Provide the [X, Y] coordinate of the cell's center where the given text is located.  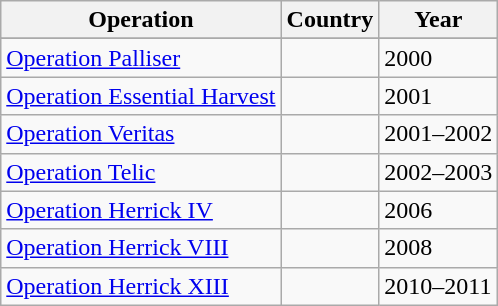
2002–2003 [438, 172]
Operation Herrick XIII [141, 286]
Operation Telic [141, 172]
Year [438, 20]
Operation Herrick IV [141, 210]
2008 [438, 248]
Operation Veritas [141, 134]
2000 [438, 58]
Operation Essential Harvest [141, 96]
2006 [438, 210]
2001 [438, 96]
Operation Palliser [141, 58]
Operation [141, 20]
2010–2011 [438, 286]
Country [330, 20]
Operation Herrick VIII [141, 248]
2001–2002 [438, 134]
